Provide the [x, y] coordinate of the cell's center where the given text is located.  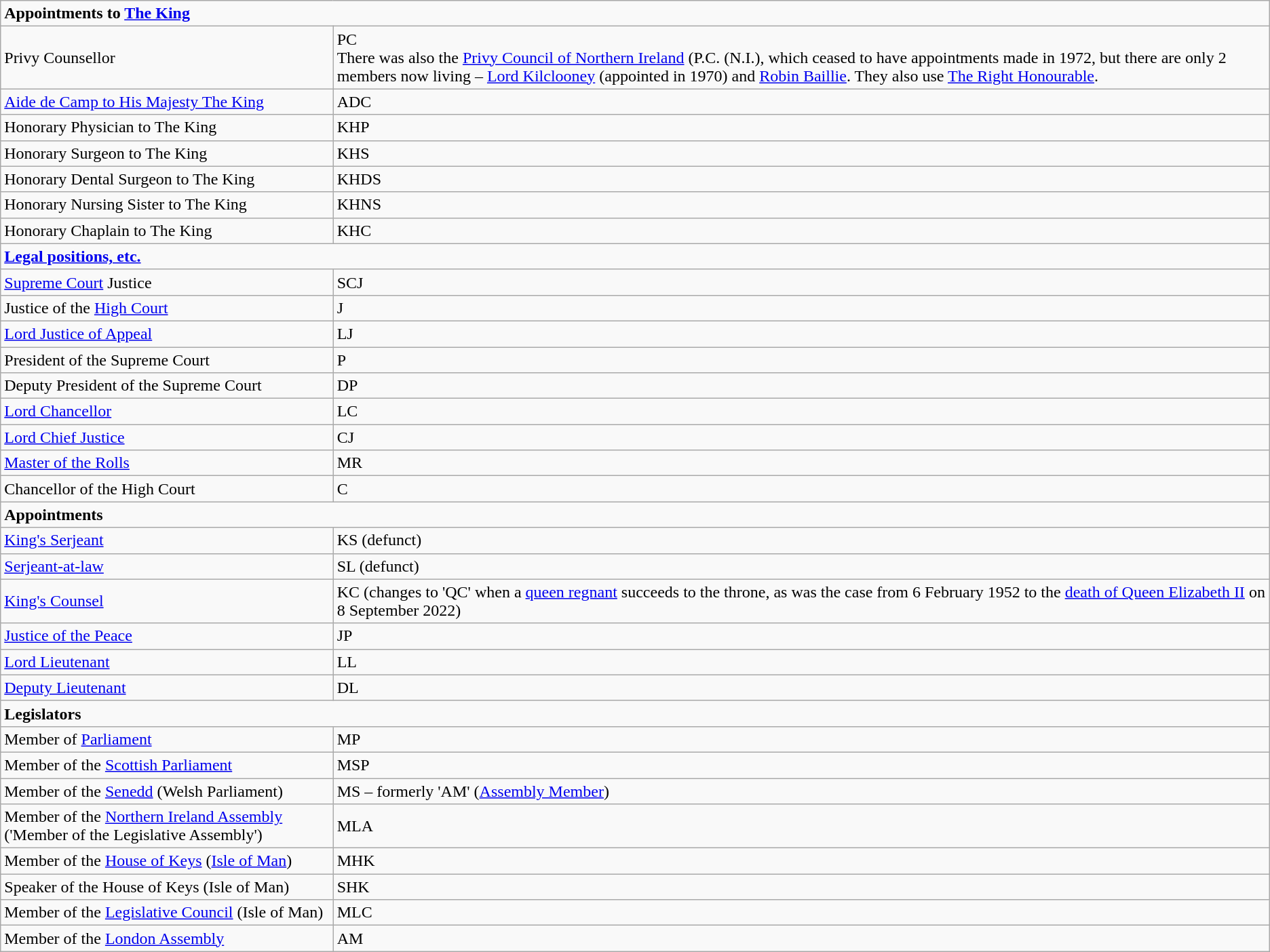
Legislators [635, 713]
KHC [801, 231]
Member of the House of Keys (Isle of Man) [167, 861]
President of the Supreme Court [167, 360]
King's Serjeant [167, 540]
Lord Lieutenant [167, 662]
Member of the London Assembly [167, 938]
C [801, 489]
MP [801, 739]
Privy Counsellor [167, 58]
Lord Chief Justice [167, 437]
Speaker of the House of Keys (Isle of Man) [167, 887]
LC [801, 412]
Honorary Nursing Sister to The King [167, 205]
J [801, 308]
SCJ [801, 282]
KHS [801, 153]
SL (defunct) [801, 566]
MSP [801, 765]
MR [801, 463]
Member of the Northern Ireland Assembly ('Member of the Legislative Assembly') [167, 826]
Appointments to The King [635, 14]
Member of the Scottish Parliament [167, 765]
Honorary Dental Surgeon to The King [167, 179]
MLC [801, 913]
LL [801, 662]
DP [801, 386]
JP [801, 636]
KHDS [801, 179]
MHK [801, 861]
KHP [801, 127]
P [801, 360]
CJ [801, 437]
Member of the Legislative Council (Isle of Man) [167, 913]
King's Counsel [167, 601]
LJ [801, 334]
Serjeant-at-law [167, 566]
Honorary Surgeon to The King [167, 153]
Lord Justice of Appeal [167, 334]
MLA [801, 826]
Deputy Lieutenant [167, 688]
KS (defunct) [801, 540]
DL [801, 688]
AM [801, 938]
Member of the Senedd (Welsh Parliament) [167, 791]
KHNS [801, 205]
MS – formerly 'AM' (Assembly Member) [801, 791]
Master of the Rolls [167, 463]
Lord Chancellor [167, 412]
Member of Parliament [167, 739]
Deputy President of the Supreme Court [167, 386]
Legal positions, etc. [635, 256]
Aide de Camp to His Majesty The King [167, 102]
Honorary Physician to The King [167, 127]
ADC [801, 102]
Chancellor of the High Court [167, 489]
Justice of the High Court [167, 308]
SHK [801, 887]
Supreme Court Justice [167, 282]
Justice of the Peace [167, 636]
Appointments [635, 515]
Honorary Chaplain to The King [167, 231]
